Return the (X, Y) coordinate for the center point of the cell that contains the specified text.  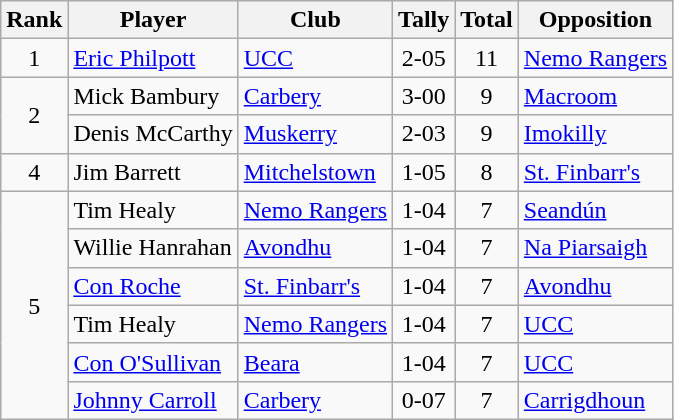
Con O'Sullivan (153, 362)
Muskerry (315, 134)
3-00 (424, 96)
Carrigdhoun (595, 400)
Macroom (595, 96)
Seandún (595, 210)
Na Piarsaigh (595, 248)
Eric Philpott (153, 58)
2-05 (424, 58)
2-03 (424, 134)
Johnny Carroll (153, 400)
Denis McCarthy (153, 134)
Imokilly (595, 134)
0-07 (424, 400)
5 (34, 305)
Mick Bambury (153, 96)
11 (487, 58)
4 (34, 172)
Con Roche (153, 286)
2 (34, 115)
8 (487, 172)
Total (487, 20)
Player (153, 20)
Mitchelstown (315, 172)
1 (34, 58)
Tally (424, 20)
Beara (315, 362)
Rank (34, 20)
1-05 (424, 172)
Willie Hanrahan (153, 248)
Club (315, 20)
Opposition (595, 20)
Jim Barrett (153, 172)
